Determine the (X, Y) coordinate at the center of the cell enclosing the given text.  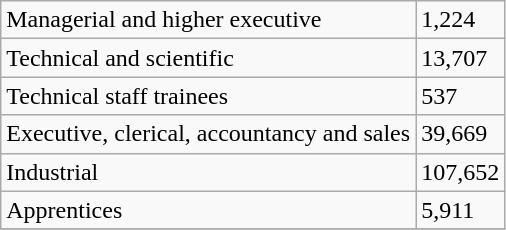
107,652 (460, 172)
Technical staff trainees (208, 96)
Executive, clerical, accountancy and sales (208, 134)
13,707 (460, 58)
Industrial (208, 172)
5,911 (460, 210)
39,669 (460, 134)
537 (460, 96)
Apprentices (208, 210)
1,224 (460, 20)
Managerial and higher executive (208, 20)
Technical and scientific (208, 58)
